Identify which cell holds the provided text, then report its (x, y) central coordinate. 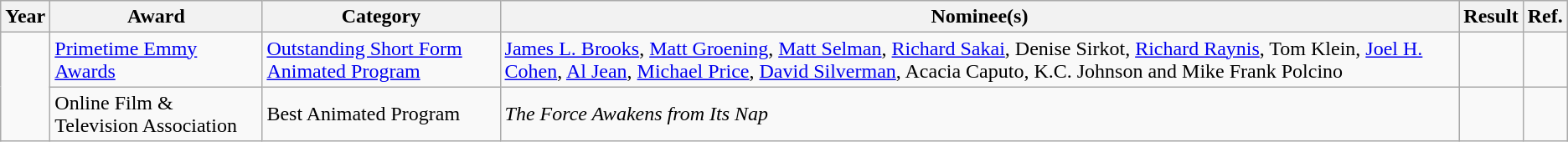
The Force Awakens from Its Nap (980, 114)
Award (156, 17)
Result (1491, 17)
Year (25, 17)
Best Animated Program (381, 114)
Outstanding Short Form Animated Program (381, 60)
Nominee(s) (980, 17)
Ref. (1545, 17)
Category (381, 17)
Primetime Emmy Awards (156, 60)
Online Film & Television Association (156, 114)
